Locate the cell with the specified text and output its (X, Y) center coordinate. 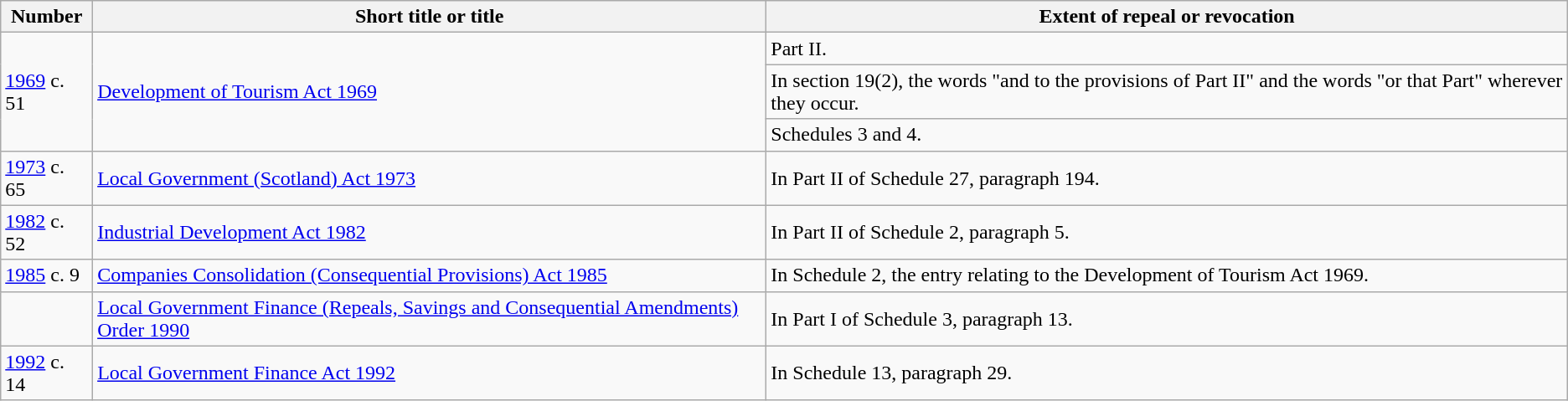
In Part II of Schedule 27, paragraph 194. (1167, 177)
In Schedule 2, the entry relating to the Development of Tourism Act 1969. (1167, 275)
1992 c. 14 (47, 373)
1982 c. 52 (47, 233)
Part II. (1167, 49)
Local Government (Scotland) Act 1973 (430, 177)
Development of Tourism Act 1969 (430, 92)
In section 19(2), the words "and to the provisions of Part II" and the words "or that Part" wherever they occur. (1167, 92)
Local Government Finance (Repeals, Savings and Consequential Amendments) Order 1990 (430, 318)
Extent of repeal or revocation (1167, 17)
Local Government Finance Act 1992 (430, 373)
Number (47, 17)
1969 c. 51 (47, 92)
Companies Consolidation (Consequential Provisions) Act 1985 (430, 275)
1985 c. 9 (47, 275)
In Schedule 13, paragraph 29. (1167, 373)
Industrial Development Act 1982 (430, 233)
Short title or title (430, 17)
1973 c. 65 (47, 177)
Schedules 3 and 4. (1167, 135)
In Part II of Schedule 2, paragraph 5. (1167, 233)
In Part I of Schedule 3, paragraph 13. (1167, 318)
